Return (X, Y) of the center of cell containing provided text 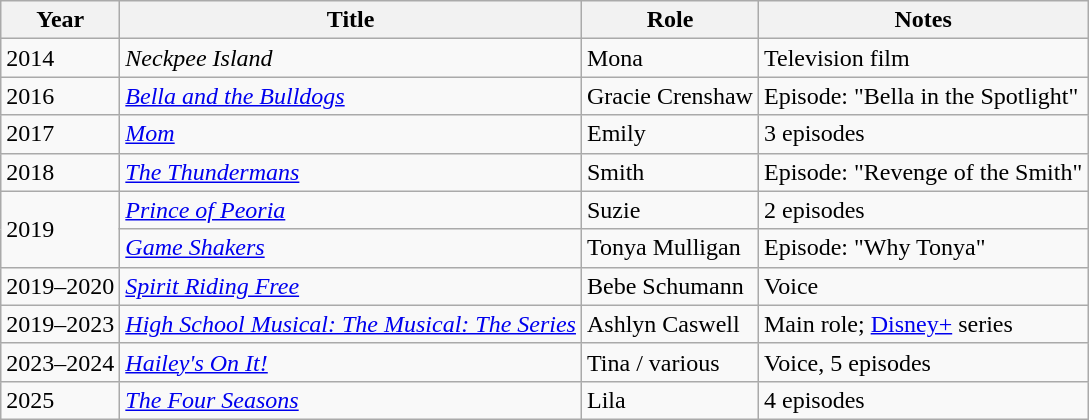
Voice (922, 286)
Smith (670, 172)
4 episodes (922, 400)
Neckpee Island (351, 58)
Episode: "Bella in the Spotlight" (922, 96)
Episode: "Revenge of the Smith" (922, 172)
Game Shakers (351, 248)
Hailey's On It! (351, 362)
Tina / various (670, 362)
Gracie Crenshaw (670, 96)
2014 (60, 58)
Year (60, 20)
High School Musical: The Musical: The Series (351, 324)
2019 (60, 229)
2023–2024 (60, 362)
2017 (60, 134)
2019–2023 (60, 324)
Tonya Mulligan (670, 248)
Ashlyn Caswell (670, 324)
The Thundermans (351, 172)
The Four Seasons (351, 400)
2018 (60, 172)
Mona (670, 58)
2016 (60, 96)
Notes (922, 20)
Episode: "Why Tonya" (922, 248)
Prince of Peoria (351, 210)
Role (670, 20)
2 episodes (922, 210)
Suzie (670, 210)
Emily (670, 134)
Mom (351, 134)
Spirit Riding Free (351, 286)
Television film (922, 58)
Main role; Disney+ series (922, 324)
2025 (60, 400)
Title (351, 20)
Lila (670, 400)
Voice, 5 episodes (922, 362)
3 episodes (922, 134)
2019–2020 (60, 286)
Bebe Schumann (670, 286)
Bella and the Bulldogs (351, 96)
